For the text-containing cell, return its midpoint in [x, y] coordinate format. 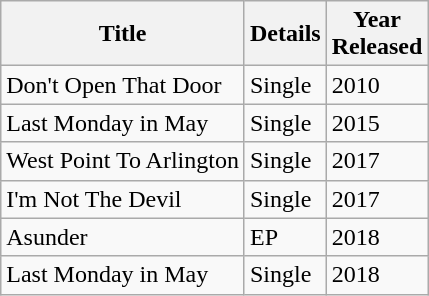
Details [285, 34]
Title [123, 34]
EP [285, 237]
Don't Open That Door [123, 85]
West Point To Arlington [123, 161]
2010 [377, 85]
I'm Not The Devil [123, 199]
2015 [377, 123]
Asunder [123, 237]
YearReleased [377, 34]
